Locate the cell with the specified text and output its [x, y] center coordinate. 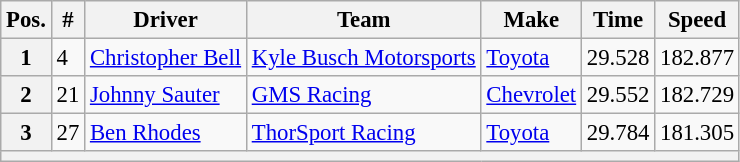
Speed [698, 20]
Chevrolet [531, 95]
182.729 [698, 95]
1 [26, 58]
2 [26, 95]
Team [364, 20]
21 [68, 95]
Kyle Busch Motorsports [364, 58]
27 [68, 133]
Christopher Bell [166, 58]
Time [618, 20]
ThorSport Racing [364, 133]
182.877 [698, 58]
4 [68, 58]
Johnny Sauter [166, 95]
Ben Rhodes [166, 133]
3 [26, 133]
Driver [166, 20]
181.305 [698, 133]
Pos. [26, 20]
GMS Racing [364, 95]
# [68, 20]
29.784 [618, 133]
29.552 [618, 95]
29.528 [618, 58]
Make [531, 20]
